Output the [x, y] coordinate of the center of the cell containing the given text.  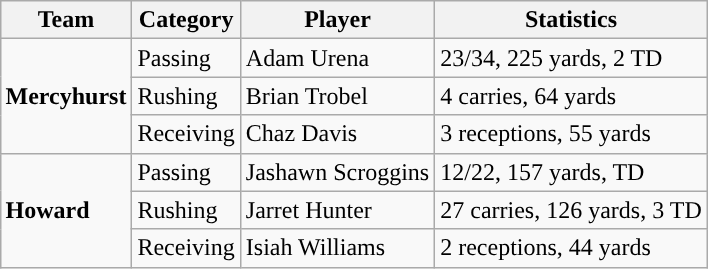
Statistics [572, 20]
Brian Trobel [337, 96]
Jarret Hunter [337, 210]
3 receptions, 55 yards [572, 134]
4 carries, 64 yards [572, 96]
Category [186, 20]
Jashawn Scroggins [337, 172]
Chaz Davis [337, 134]
Mercyhurst [66, 96]
Adam Urena [337, 58]
27 carries, 126 yards, 3 TD [572, 210]
23/34, 225 yards, 2 TD [572, 58]
Player [337, 20]
Team [66, 20]
Howard [66, 210]
2 receptions, 44 yards [572, 248]
Isiah Williams [337, 248]
12/22, 157 yards, TD [572, 172]
